Return the (X, Y) coordinate for the center point of the cell that contains the specified text.  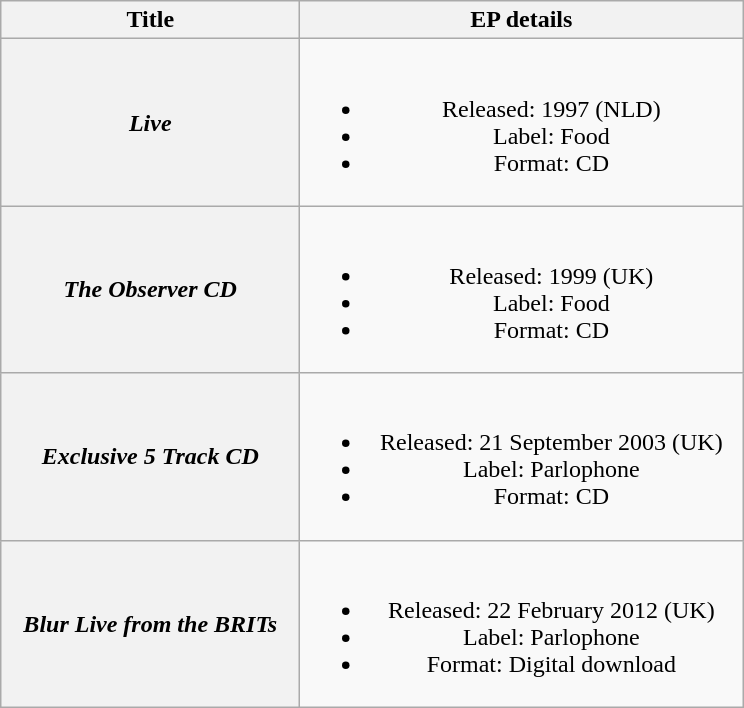
The Observer CD (150, 290)
Blur Live from the BRITs (150, 624)
Released: 22 February 2012 (UK)Label: ParlophoneFormat: Digital download (522, 624)
Title (150, 20)
EP details (522, 20)
Released: 21 September 2003 (UK)Label: ParlophoneFormat: CD (522, 456)
Released: 1997 (NLD)Label: FoodFormat: CD (522, 122)
Released: 1999 (UK)Label: FoodFormat: CD (522, 290)
Live (150, 122)
Exclusive 5 Track CD (150, 456)
